Search for the cell housing the specified text and yield its (x, y) center coordinate. 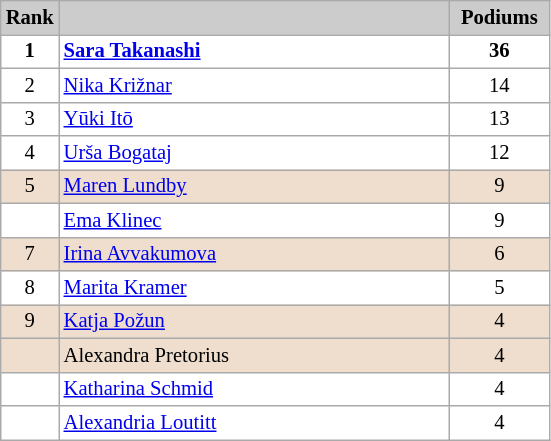
Alexandria Loutitt (254, 423)
Nika Križnar (254, 85)
Alexandra Pretorius (254, 355)
Katja Požun (254, 321)
Podiums (499, 17)
Sara Takanashi (254, 51)
Marita Kramer (254, 287)
3 (30, 119)
Irina Avvakumova (254, 254)
8 (30, 287)
Urša Bogataj (254, 153)
12 (499, 153)
36 (499, 51)
Ema Klinec (254, 220)
1 (30, 51)
Maren Lundby (254, 186)
14 (499, 85)
6 (499, 254)
Rank (30, 17)
Katharina Schmid (254, 389)
Yūki Itō (254, 119)
2 (30, 85)
13 (499, 119)
7 (30, 254)
